Capture the cell that displays the provided text and extract its (X, Y) central coordinate. 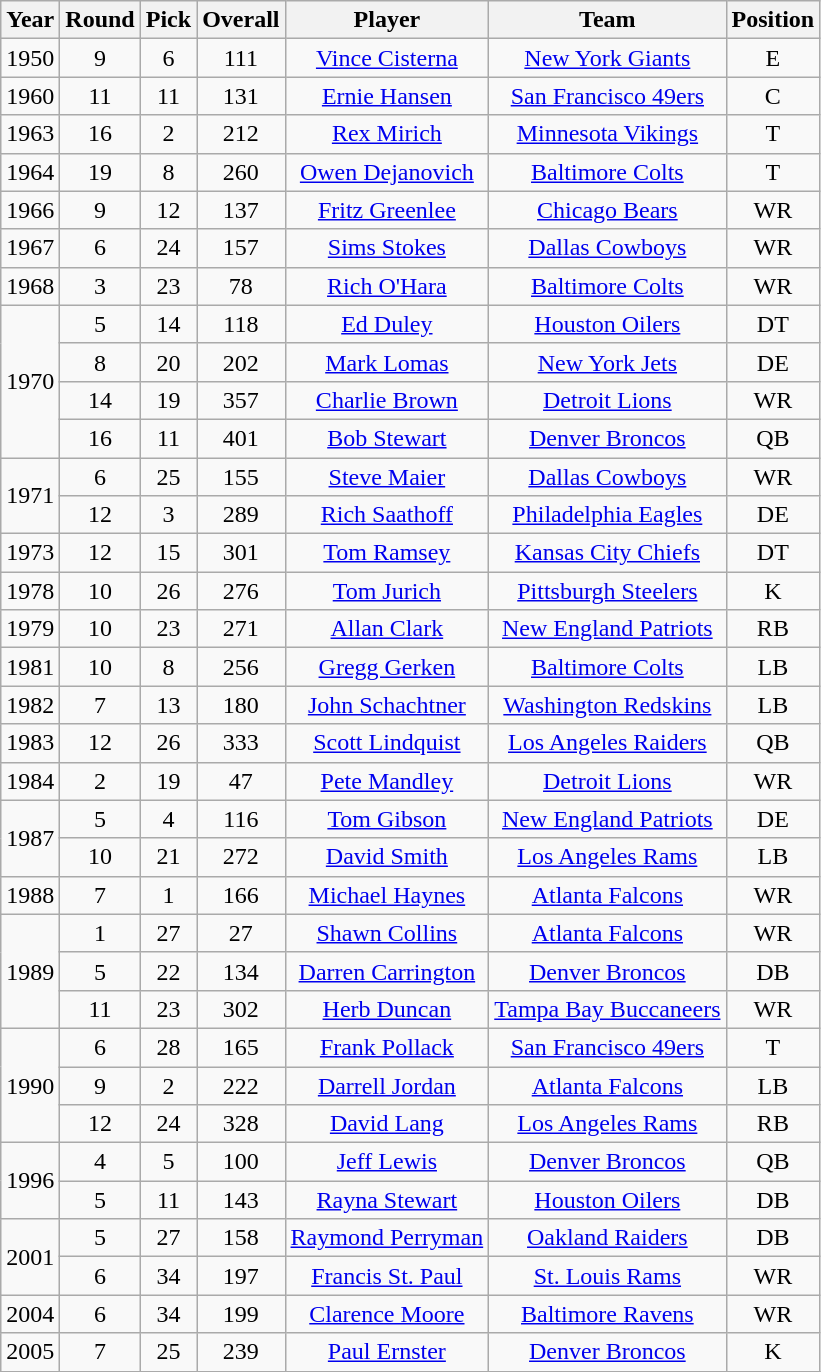
1981 (30, 667)
Sims Stokes (387, 248)
222 (241, 1085)
143 (241, 1200)
Charlie Brown (387, 400)
Allan Clark (387, 629)
Ed Duley (387, 324)
Tampa Bay Buccaneers (608, 1009)
Michael Haynes (387, 895)
Darrell Jordan (387, 1085)
302 (241, 1009)
328 (241, 1124)
New York Jets (608, 362)
Raymond Perryman (387, 1238)
199 (241, 1314)
Gregg Gerken (387, 667)
212 (241, 134)
1989 (30, 971)
Vince Cisterna (387, 58)
78 (241, 286)
Pete Mandley (387, 781)
401 (241, 438)
157 (241, 248)
155 (241, 477)
Francis St. Paul (387, 1276)
New York Giants (608, 58)
271 (241, 629)
Bob Stewart (387, 438)
Philadelphia Eagles (608, 515)
1963 (30, 134)
1983 (30, 743)
1964 (30, 172)
Steve Maier (387, 477)
Shawn Collins (387, 933)
1988 (30, 895)
Los Angeles Raiders (608, 743)
Minnesota Vikings (608, 134)
Round (100, 20)
Rich O'Hara (387, 286)
301 (241, 553)
Rich Saathoff (387, 515)
1979 (30, 629)
1966 (30, 210)
1960 (30, 96)
John Schachtner (387, 705)
289 (241, 515)
202 (241, 362)
1971 (30, 496)
Pittsburgh Steelers (608, 591)
2004 (30, 1314)
Herb Duncan (387, 1009)
Year (30, 20)
Ernie Hansen (387, 96)
Rayna Stewart (387, 1200)
1996 (30, 1181)
St. Louis Rams (608, 1276)
E (773, 58)
272 (241, 857)
118 (241, 324)
165 (241, 1047)
131 (241, 96)
1984 (30, 781)
1987 (30, 838)
134 (241, 971)
Rex Mirich (387, 134)
Tom Gibson (387, 819)
21 (168, 857)
Team (608, 20)
158 (241, 1238)
357 (241, 400)
111 (241, 58)
2005 (30, 1352)
2001 (30, 1257)
116 (241, 819)
Position (773, 20)
1950 (30, 58)
28 (168, 1047)
Tom Ramsey (387, 553)
David Smith (387, 857)
Owen Dejanovich (387, 172)
Player (387, 20)
180 (241, 705)
15 (168, 553)
Overall (241, 20)
47 (241, 781)
1978 (30, 591)
1982 (30, 705)
1990 (30, 1085)
Darren Carrington (387, 971)
1973 (30, 553)
333 (241, 743)
Chicago Bears (608, 210)
1968 (30, 286)
Baltimore Ravens (608, 1314)
Scott Lindquist (387, 743)
Oakland Raiders (608, 1238)
Mark Lomas (387, 362)
13 (168, 705)
Kansas City Chiefs (608, 553)
Clarence Moore (387, 1314)
Frank Pollack (387, 1047)
100 (241, 1162)
197 (241, 1276)
166 (241, 895)
260 (241, 172)
Pick (168, 20)
Tom Jurich (387, 591)
276 (241, 591)
20 (168, 362)
1967 (30, 248)
Fritz Greenlee (387, 210)
1970 (30, 381)
Paul Ernster (387, 1352)
22 (168, 971)
C (773, 96)
David Lang (387, 1124)
256 (241, 667)
Washington Redskins (608, 705)
Jeff Lewis (387, 1162)
137 (241, 210)
239 (241, 1352)
